Determine the (x, y) coordinate at the center of the cell enclosing the given text.  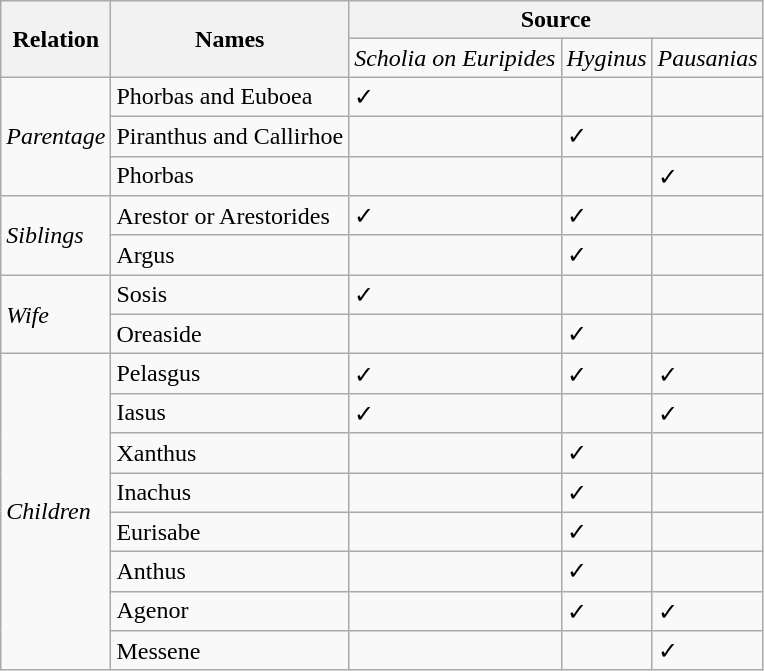
Sosis (230, 295)
Names (230, 39)
Pausanias (708, 58)
Inachus (230, 492)
Hyginus (606, 58)
Argus (230, 255)
Parentage (56, 136)
Phorbas (230, 176)
Iasus (230, 413)
Anthus (230, 572)
Pelasgus (230, 374)
Xanthus (230, 453)
Phorbas and Euboea (230, 97)
Oreaside (230, 334)
Children (56, 512)
Arestor or Arestorides (230, 216)
Wife (56, 314)
Relation (56, 39)
Scholia on Euripides (455, 58)
Messene (230, 651)
Siblings (56, 236)
Piranthus and Callirhoe (230, 136)
Source (556, 20)
Agenor (230, 611)
Eurisabe (230, 532)
